Pinpoint the cell where the given text exists, returning its [x, y] midpoint coordinate. 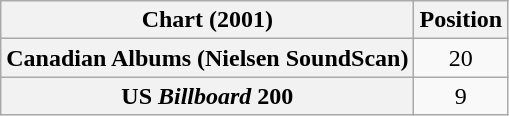
9 [461, 96]
Position [461, 20]
20 [461, 58]
US Billboard 200 [208, 96]
Canadian Albums (Nielsen SoundScan) [208, 58]
Chart (2001) [208, 20]
